Return the (X, Y) coordinate for the center point of the cell that contains the specified text.  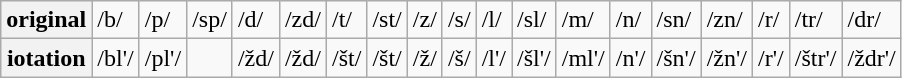
/pl'/ (162, 58)
/p/ (162, 20)
/m/ (583, 20)
/t/ (346, 20)
/r'/ (770, 58)
/b/ (116, 20)
/š/ (459, 58)
/dr/ (872, 20)
/sn/ (676, 20)
/tr/ (816, 20)
/sl/ (534, 20)
/ž/ (424, 58)
/šl'/ (534, 58)
/l'/ (494, 58)
/d/ (256, 20)
/st/ (387, 20)
/ždr'/ (872, 58)
/šn'/ (676, 58)
/r/ (770, 20)
/ml'/ (583, 58)
/z/ (424, 20)
/n'/ (630, 58)
/bl'/ (116, 58)
/n/ (630, 20)
/zd/ (302, 20)
/žn'/ (726, 58)
iotation (46, 58)
original (46, 20)
/štr'/ (816, 58)
/s/ (459, 20)
/zn/ (726, 20)
/l/ (494, 20)
/sp/ (210, 20)
